Pinpoint the cell where the given text exists, returning its (X, Y) midpoint coordinate. 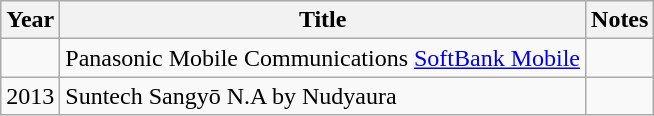
Suntech Sangyō N.A by Nudyaura (323, 96)
Notes (620, 20)
Panasonic Mobile Communications SoftBank Mobile (323, 58)
Title (323, 20)
2013 (30, 96)
Year (30, 20)
